Return the (x, y) coordinate for the center point of the cell that contains the specified text.  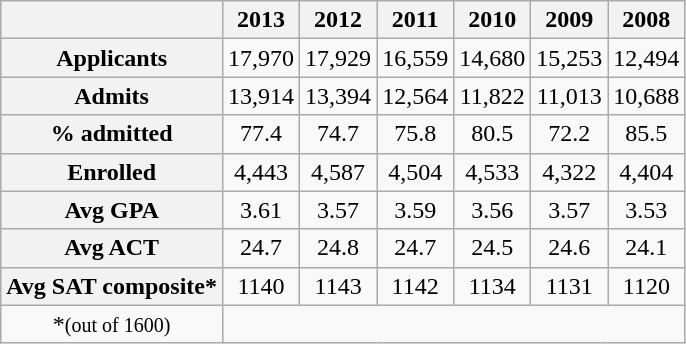
72.2 (570, 134)
2008 (646, 20)
17,970 (260, 58)
3.61 (260, 210)
12,564 (416, 96)
2011 (416, 20)
3.59 (416, 210)
4,322 (570, 172)
Avg GPA (112, 210)
% admitted (112, 134)
4,533 (492, 172)
2009 (570, 20)
1142 (416, 286)
24.1 (646, 248)
1140 (260, 286)
Applicants (112, 58)
2010 (492, 20)
Avg ACT (112, 248)
4,504 (416, 172)
13,394 (338, 96)
15,253 (570, 58)
11,822 (492, 96)
85.5 (646, 134)
Avg SAT composite* (112, 286)
2013 (260, 20)
Admits (112, 96)
24.6 (570, 248)
80.5 (492, 134)
24.8 (338, 248)
3.53 (646, 210)
77.4 (260, 134)
Enrolled (112, 172)
1131 (570, 286)
75.8 (416, 134)
74.7 (338, 134)
2012 (338, 20)
3.56 (492, 210)
16,559 (416, 58)
4,587 (338, 172)
*(out of 1600) (112, 324)
14,680 (492, 58)
17,929 (338, 58)
13,914 (260, 96)
24.5 (492, 248)
12,494 (646, 58)
1143 (338, 286)
11,013 (570, 96)
4,443 (260, 172)
1134 (492, 286)
4,404 (646, 172)
10,688 (646, 96)
1120 (646, 286)
